Capture the cell that displays the provided text and extract its [X, Y] central coordinate. 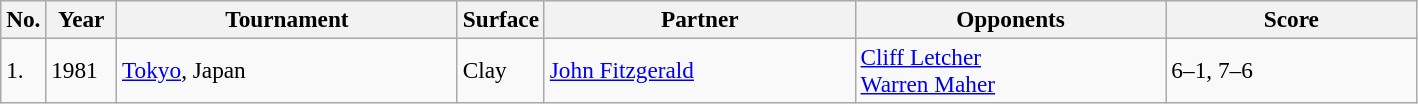
Tokyo, Japan [288, 70]
Clay [500, 70]
Score [1292, 19]
Surface [500, 19]
Year [82, 19]
Opponents [1010, 19]
Tournament [288, 19]
1. [24, 70]
No. [24, 19]
6–1, 7–6 [1292, 70]
Cliff Letcher Warren Maher [1010, 70]
Partner [700, 19]
1981 [82, 70]
John Fitzgerald [700, 70]
